From the cell containing the given text, extract its center point as (X, Y) coordinate. 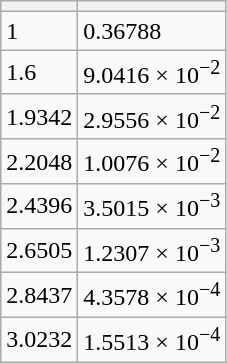
3.0232 (40, 340)
1 (40, 31)
0.36788 (152, 31)
1.0076 × 10−2 (152, 162)
2.2048 (40, 162)
2.8437 (40, 296)
1.6 (40, 72)
2.9556 × 10−2 (152, 116)
2.4396 (40, 206)
1.9342 (40, 116)
1.2307 × 10−3 (152, 250)
1.5513 × 10−4 (152, 340)
2.6505 (40, 250)
3.5015 × 10−3 (152, 206)
9.0416 × 10−2 (152, 72)
4.3578 × 10−4 (152, 296)
